From the cell containing the given text, extract its center point as [X, Y] coordinate. 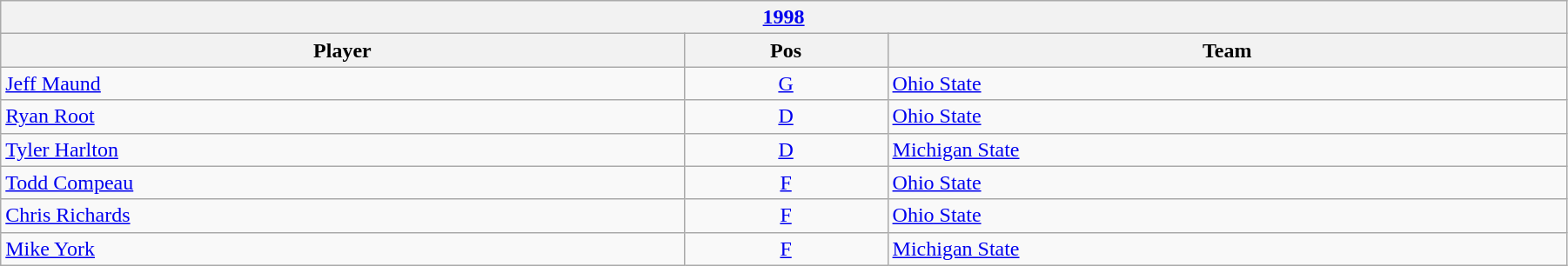
Chris Richards [343, 216]
Tyler Harlton [343, 150]
Player [343, 50]
Team [1227, 50]
Todd Compeau [343, 183]
Jeff Maund [343, 83]
1998 [784, 17]
Pos [786, 50]
Mike York [343, 249]
G [786, 83]
Ryan Root [343, 116]
